Capture the cell that displays the provided text and extract its [X, Y] central coordinate. 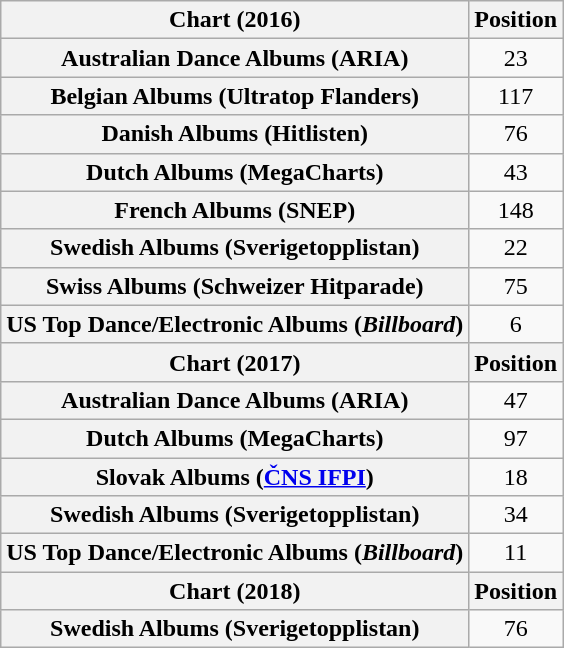
Chart (2016) [235, 20]
43 [516, 172]
34 [516, 515]
Swiss Albums (Schweizer Hitparade) [235, 286]
117 [516, 96]
18 [516, 477]
Danish Albums (Hitlisten) [235, 134]
22 [516, 248]
47 [516, 400]
148 [516, 210]
Belgian Albums (Ultratop Flanders) [235, 96]
75 [516, 286]
Chart (2018) [235, 591]
Slovak Albums (ČNS IFPI) [235, 477]
11 [516, 553]
23 [516, 58]
97 [516, 438]
6 [516, 324]
Chart (2017) [235, 362]
French Albums (SNEP) [235, 210]
